Provide the (X, Y) coordinate of the cell's center where the given text is located.  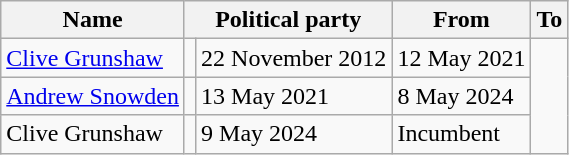
Incumbent (462, 134)
13 May 2021 (294, 96)
From (462, 20)
8 May 2024 (462, 96)
12 May 2021 (462, 58)
Andrew Snowden (93, 96)
Political party (288, 20)
22 November 2012 (294, 58)
Name (93, 20)
9 May 2024 (294, 134)
To (550, 20)
